Capture the cell that displays the provided text and extract its (X, Y) central coordinate. 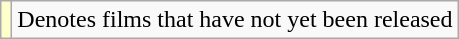
Denotes films that have not yet been released (235, 20)
